Find where the given text appears and provide that cell's center as (X, Y) coordinate. 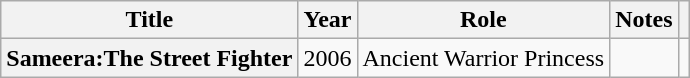
Year (328, 20)
Role (484, 20)
Sameera:The Street Fighter (150, 58)
2006 (328, 58)
Title (150, 20)
Ancient Warrior Princess (484, 58)
Notes (644, 20)
